Scan for the cell matching the given text and deliver its [x, y] coordinate at center. 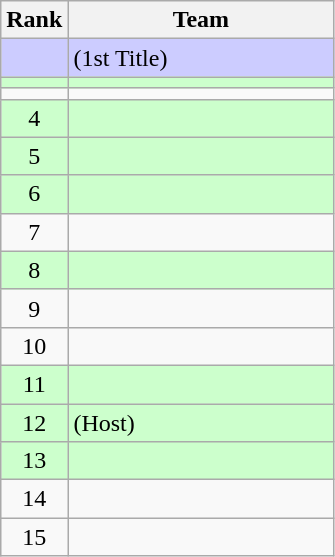
15 [34, 537]
(1st Title) [201, 58]
6 [34, 194]
10 [34, 346]
(Host) [201, 423]
Rank [34, 20]
14 [34, 499]
13 [34, 461]
4 [34, 118]
Team [201, 20]
9 [34, 308]
8 [34, 270]
5 [34, 156]
11 [34, 384]
12 [34, 423]
7 [34, 232]
